Return [X, Y] of the center of cell containing provided text 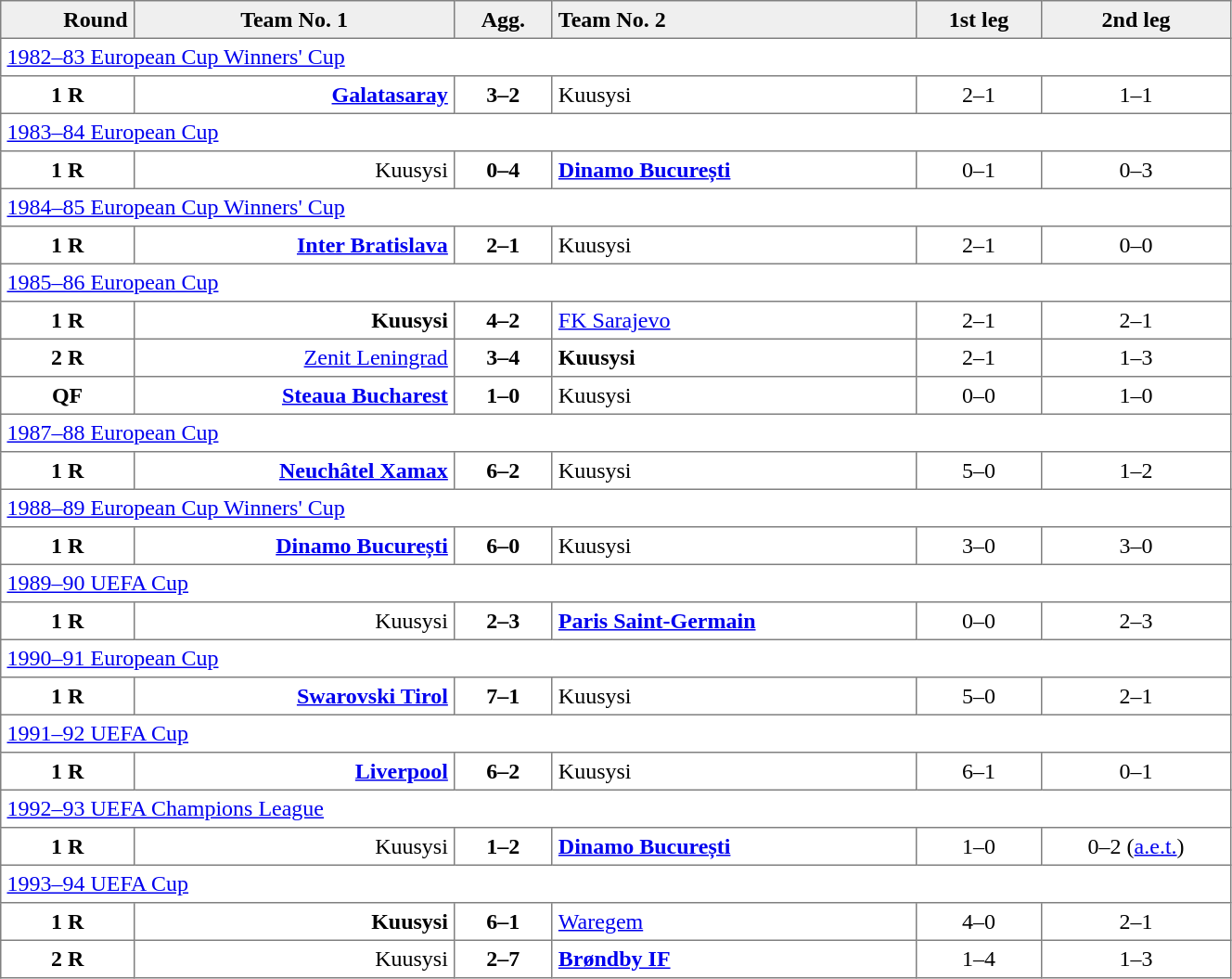
0–4 [503, 170]
1985–86 European Cup [616, 282]
Steaua Bucharest [293, 395]
1989–90 UEFA Cup [616, 583]
FK Sarajevo [734, 320]
Zenit Leningrad [293, 357]
1991–92 UEFA Cup [616, 733]
Inter Bratislava [293, 245]
1–1 [1136, 95]
7–1 [503, 696]
Waregem [734, 921]
2–7 [503, 959]
Liverpool [293, 771]
1984–85 European Cup Winners' Cup [616, 207]
1st leg [979, 19]
0–2 (a.e.t.) [1136, 846]
1990–91 European Cup [616, 658]
Brøndby IF [734, 959]
1992–93 UEFA Champions League [616, 808]
0–3 [1136, 170]
4–0 [979, 921]
Team No. 1 [293, 19]
3–4 [503, 357]
Round [68, 19]
QF [68, 395]
Agg. [503, 19]
Paris Saint-Germain [734, 621]
2nd leg [1136, 19]
3–2 [503, 95]
1993–94 UEFA Cup [616, 883]
4–2 [503, 320]
6–0 [503, 546]
1982–83 European Cup Winners' Cup [616, 57]
1988–89 European Cup Winners' Cup [616, 508]
1–4 [979, 959]
1983–84 European Cup [616, 132]
Neuchâtel Xamax [293, 470]
Swarovski Tirol [293, 696]
1987–88 European Cup [616, 432]
Galatasaray [293, 95]
Team No. 2 [734, 19]
